Extract the [X, Y] coordinate from the center of the cell holding the provided text.  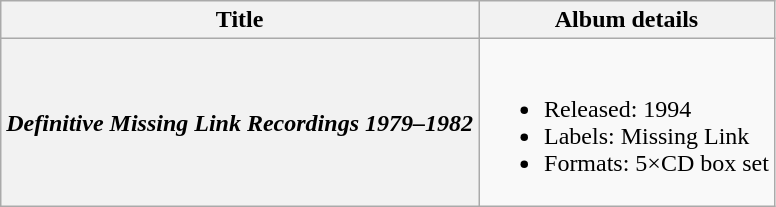
Definitive Missing Link Recordings 1979–1982 [240, 122]
Released: 1994 Labels: Missing Link Formats: 5×CD box set [626, 122]
Title [240, 20]
Album details [626, 20]
